Output the [x, y] coordinate of the center of the cell containing the given text.  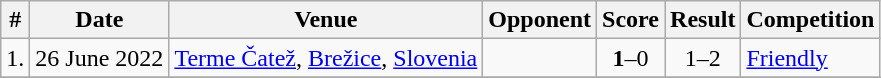
Date [100, 20]
Competition [810, 20]
26 June 2022 [100, 58]
# [16, 20]
Opponent [540, 20]
1–2 [703, 58]
Venue [326, 20]
1–0 [631, 58]
1. [16, 58]
Result [703, 20]
Friendly [810, 58]
Score [631, 20]
Terme Čatež, Brežice, Slovenia [326, 58]
